Find where the given text appears and provide that cell's center as [x, y] coordinate. 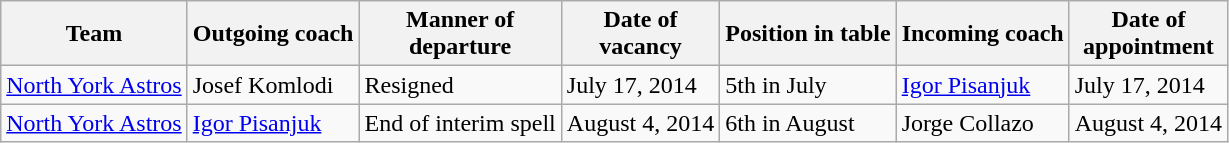
End of interim spell [460, 123]
Incoming coach [982, 34]
5th in July [808, 85]
Outgoing coach [273, 34]
6th in August [808, 123]
Team [94, 34]
Position in table [808, 34]
Date of appointment [1148, 34]
Josef Komlodi [273, 85]
Manner of departure [460, 34]
Jorge Collazo [982, 123]
Date of vacancy [640, 34]
Resigned [460, 85]
